Provide the (X, Y) coordinate of the cell's center where the given text is located.  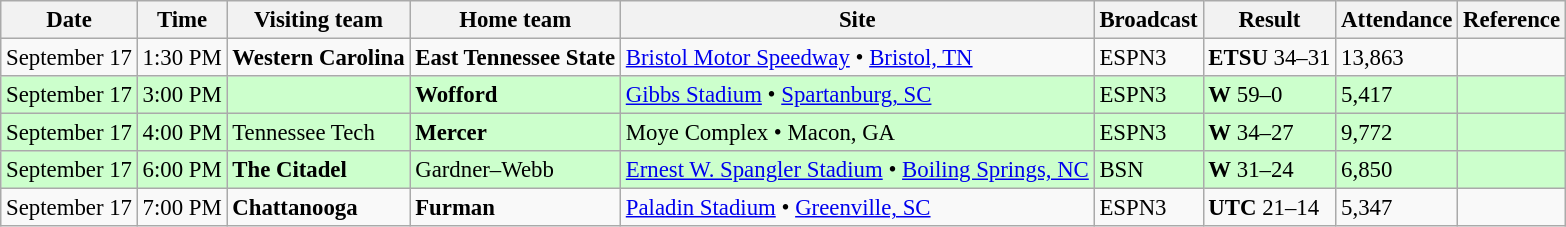
Attendance (1397, 20)
Bristol Motor Speedway • Bristol, TN (857, 58)
13,863 (1397, 58)
Site (857, 20)
East Tennessee State (516, 58)
Chattanooga (318, 208)
1:30 PM (182, 58)
Visiting team (318, 20)
5,347 (1397, 208)
3:00 PM (182, 95)
5,417 (1397, 95)
W 34–27 (1270, 133)
9,772 (1397, 133)
W 59–0 (1270, 95)
Reference (1512, 20)
Wofford (516, 95)
6,850 (1397, 170)
Gardner–Webb (516, 170)
Western Carolina (318, 58)
The Citadel (318, 170)
Moye Complex • Macon, GA (857, 133)
W 31–24 (1270, 170)
Time (182, 20)
4:00 PM (182, 133)
Result (1270, 20)
Home team (516, 20)
Ernest W. Spangler Stadium • Boiling Springs, NC (857, 170)
7:00 PM (182, 208)
UTC 21–14 (1270, 208)
6:00 PM (182, 170)
Mercer (516, 133)
Tennessee Tech (318, 133)
Broadcast (1148, 20)
Paladin Stadium • Greenville, SC (857, 208)
Furman (516, 208)
BSN (1148, 170)
Gibbs Stadium • Spartanburg, SC (857, 95)
Date (69, 20)
ETSU 34–31 (1270, 58)
